Return (x, y) of the center of cell containing provided text 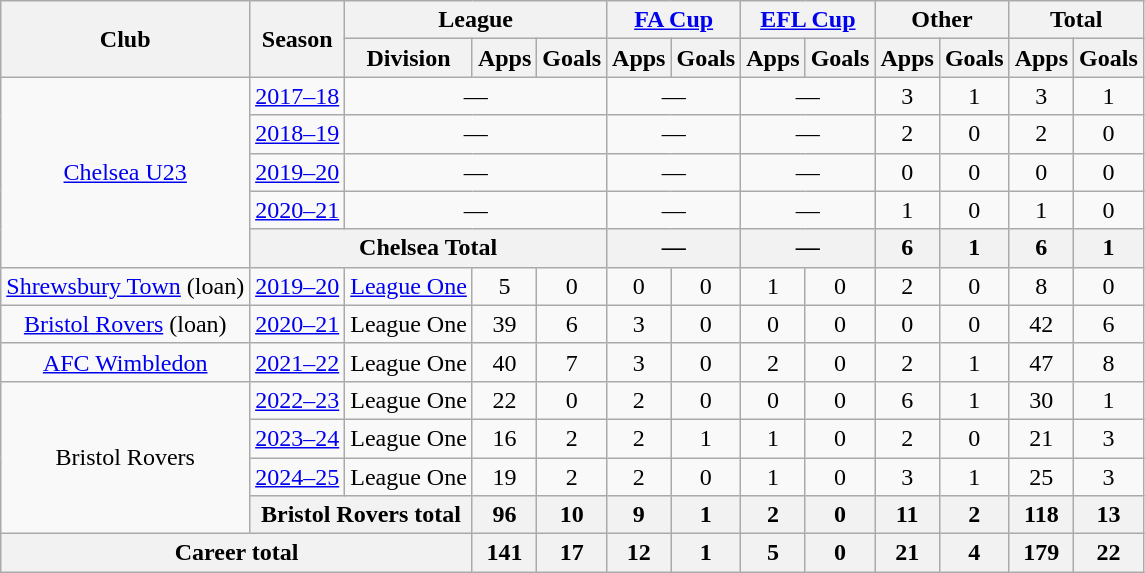
25 (1041, 477)
7 (572, 362)
League (476, 20)
47 (1041, 362)
19 (504, 477)
96 (504, 515)
2024–25 (298, 477)
10 (572, 515)
118 (1041, 515)
39 (504, 324)
Chelsea Total (428, 248)
2021–22 (298, 362)
2018–19 (298, 134)
12 (639, 553)
Total (1076, 20)
2017–18 (298, 96)
Bristol Rovers total (362, 515)
179 (1041, 553)
Chelsea U23 (126, 172)
30 (1041, 400)
9 (639, 515)
40 (504, 362)
141 (504, 553)
2023–24 (298, 438)
Career total (237, 553)
FA Cup (674, 20)
42 (1041, 324)
Bristol Rovers (loan) (126, 324)
Division (409, 58)
Club (126, 39)
Season (298, 39)
4 (974, 553)
EFL Cup (808, 20)
Shrewsbury Town (loan) (126, 286)
2022–23 (298, 400)
17 (572, 553)
Bristol Rovers (126, 457)
Other (942, 20)
AFC Wimbledon (126, 362)
13 (1109, 515)
11 (907, 515)
16 (504, 438)
